Determine the (X, Y) coordinate at the center of the cell enclosing the given text.  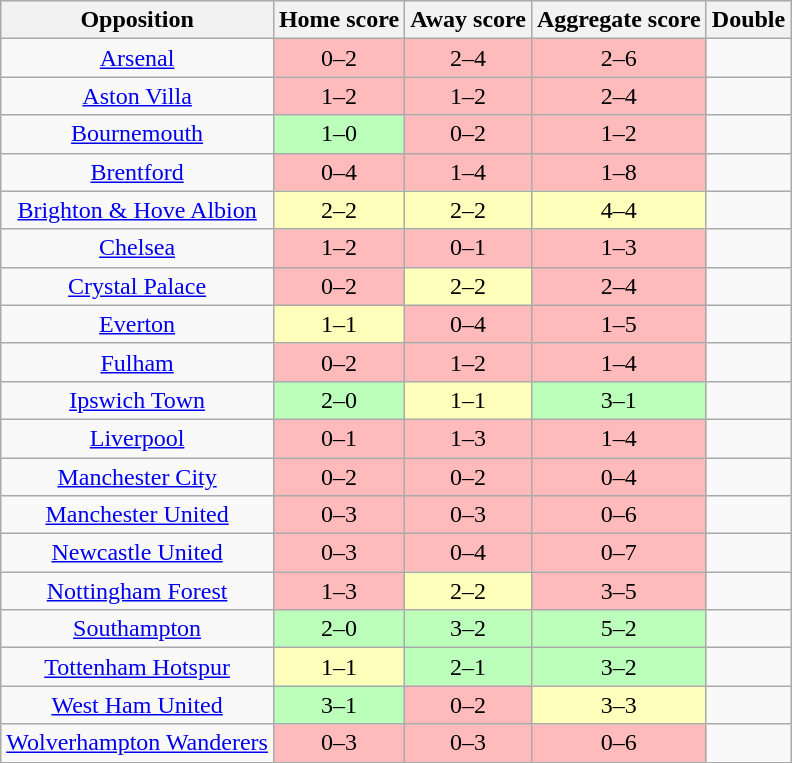
2–6 (618, 58)
Brentford (138, 172)
West Ham United (138, 705)
Wolverhampton Wanderers (138, 743)
Tottenham Hotspur (138, 667)
Everton (138, 324)
Liverpool (138, 438)
Chelsea (138, 248)
Opposition (138, 20)
3–5 (618, 591)
Arsenal (138, 58)
Bournemouth (138, 134)
5–2 (618, 629)
Home score (338, 20)
3–3 (618, 705)
Manchester City (138, 477)
Ipswich Town (138, 400)
0–7 (618, 553)
4–4 (618, 210)
Away score (468, 20)
Double (748, 20)
Aston Villa (138, 96)
Fulham (138, 362)
Southampton (138, 629)
1–0 (338, 134)
1–5 (618, 324)
1–8 (618, 172)
Crystal Palace (138, 286)
Nottingham Forest (138, 591)
2–1 (468, 667)
Newcastle United (138, 553)
Aggregate score (618, 20)
Manchester United (138, 515)
Brighton & Hove Albion (138, 210)
